Return the (x, y) coordinate for the center point of the cell that contains the specified text.  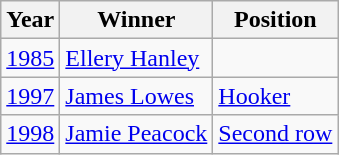
Year (30, 20)
Second row (276, 134)
James Lowes (136, 96)
Ellery Hanley (136, 58)
Position (276, 20)
Hooker (276, 96)
1985 (30, 58)
1997 (30, 96)
Winner (136, 20)
Jamie Peacock (136, 134)
1998 (30, 134)
